For the text-containing cell, return its midpoint in (X, Y) coordinate format. 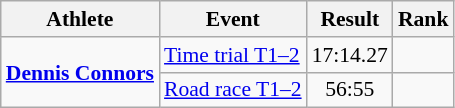
Road race T1–2 (233, 90)
Result (350, 19)
Dennis Connors (80, 72)
Rank (424, 19)
56:55 (350, 90)
Event (233, 19)
17:14.27 (350, 55)
Time trial T1–2 (233, 55)
Athlete (80, 19)
